From the cell containing the given text, extract its center point as [X, Y] coordinate. 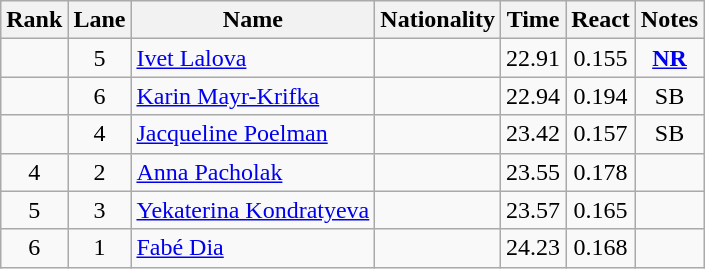
1 [100, 248]
Name [253, 20]
React [601, 20]
23.42 [534, 134]
Jacqueline Poelman [253, 134]
0.155 [601, 58]
Ivet Lalova [253, 58]
23.55 [534, 172]
Rank [34, 20]
3 [100, 210]
0.194 [601, 96]
22.91 [534, 58]
0.168 [601, 248]
2 [100, 172]
Yekaterina Kondratyeva [253, 210]
22.94 [534, 96]
24.23 [534, 248]
0.157 [601, 134]
0.178 [601, 172]
0.165 [601, 210]
23.57 [534, 210]
Karin Mayr-Krifka [253, 96]
Lane [100, 20]
Notes [669, 20]
Time [534, 20]
NR [669, 58]
Nationality [438, 20]
Fabé Dia [253, 248]
Anna Pacholak [253, 172]
